Return the (x, y) coordinate for the center point of the cell that contains the specified text.  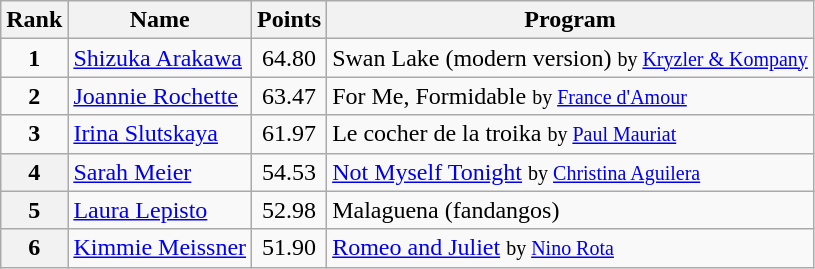
Not Myself Tonight by Christina Aguilera (570, 172)
61.97 (290, 134)
Romeo and Juliet by Nino Rota (570, 248)
For Me, Formidable by France d'Amour (570, 96)
5 (34, 210)
Rank (34, 20)
Sarah Meier (160, 172)
Program (570, 20)
Irina Slutskaya (160, 134)
Kimmie Meissner (160, 248)
Shizuka Arakawa (160, 58)
63.47 (290, 96)
Le cocher de la troika by Paul Mauriat (570, 134)
Joannie Rochette (160, 96)
Swan Lake (modern version) by Kryzler & Kompany (570, 58)
Name (160, 20)
6 (34, 248)
2 (34, 96)
3 (34, 134)
Laura Lepisto (160, 210)
64.80 (290, 58)
Malaguena (fandangos) (570, 210)
51.90 (290, 248)
4 (34, 172)
1 (34, 58)
Points (290, 20)
52.98 (290, 210)
54.53 (290, 172)
